Determine the (X, Y) coordinate at the center of the cell enclosing the given text.  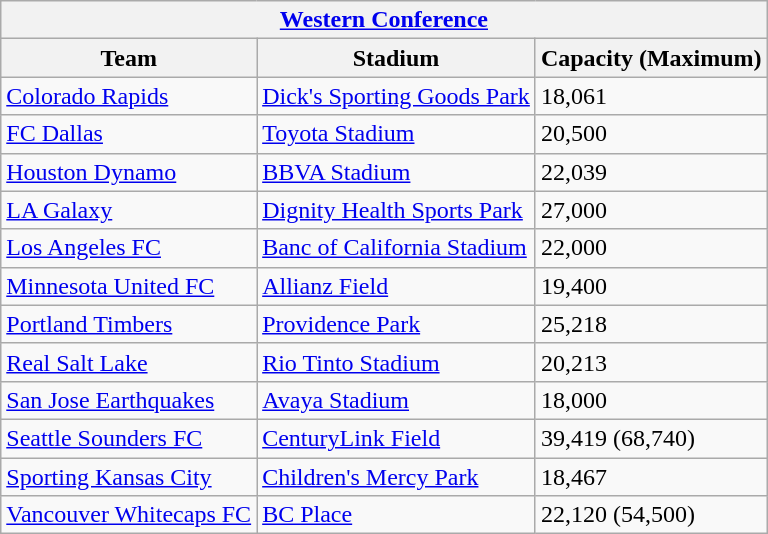
Western Conference (384, 20)
39,419 (68,740) (651, 438)
18,000 (651, 400)
Seattle Sounders FC (129, 438)
Real Salt Lake (129, 362)
20,213 (651, 362)
Children's Mercy Park (396, 477)
Providence Park (396, 324)
Sporting Kansas City (129, 477)
LA Galaxy (129, 210)
19,400 (651, 286)
Allianz Field (396, 286)
BC Place (396, 515)
Capacity (Maximum) (651, 58)
Houston Dynamo (129, 172)
Toyota Stadium (396, 134)
18,467 (651, 477)
FC Dallas (129, 134)
Stadium (396, 58)
BBVA Stadium (396, 172)
Dignity Health Sports Park (396, 210)
CenturyLink Field (396, 438)
Colorado Rapids (129, 96)
Minnesota United FC (129, 286)
Los Angeles FC (129, 248)
18,061 (651, 96)
25,218 (651, 324)
Dick's Sporting Goods Park (396, 96)
Banc of California Stadium (396, 248)
22,039 (651, 172)
20,500 (651, 134)
Vancouver Whitecaps FC (129, 515)
Team (129, 58)
Avaya Stadium (396, 400)
Rio Tinto Stadium (396, 362)
Portland Timbers (129, 324)
27,000 (651, 210)
San Jose Earthquakes (129, 400)
22,120 (54,500) (651, 515)
22,000 (651, 248)
